Locate the cell with the specified text and output its [X, Y] center coordinate. 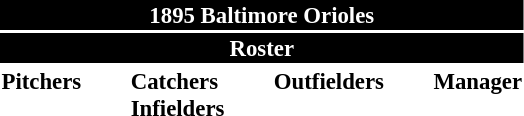
1895 Baltimore Orioles [262, 15]
Roster [262, 48]
